Search for the cell housing the specified text and yield its [X, Y] center coordinate. 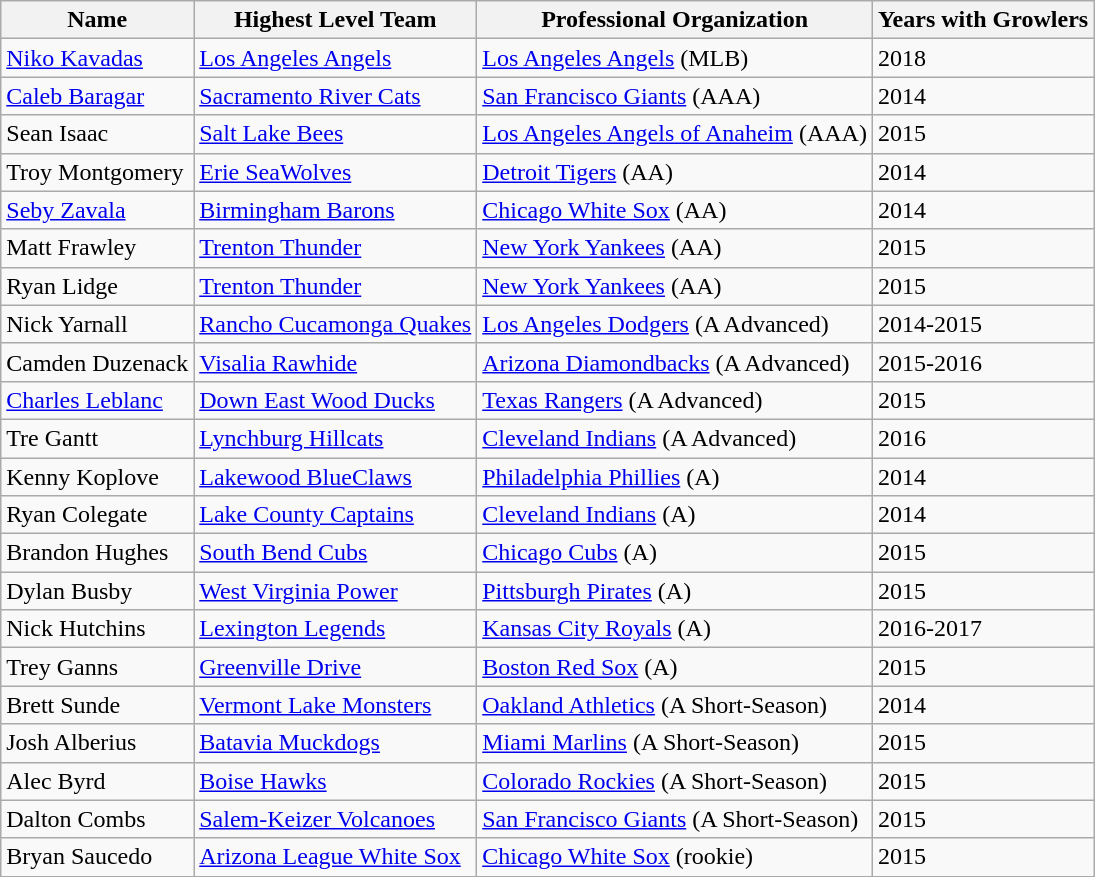
Greenville Drive [336, 667]
Batavia Muckdogs [336, 743]
Cleveland Indians (A Advanced) [675, 438]
Boise Hawks [336, 781]
Vermont Lake Monsters [336, 705]
Dalton Combs [98, 819]
Miami Marlins (A Short-Season) [675, 743]
Caleb Baragar [98, 96]
2018 [982, 58]
Alec Byrd [98, 781]
Los Angeles Angels (MLB) [675, 58]
Oakland Athletics (A Short-Season) [675, 705]
Lexington Legends [336, 629]
Chicago White Sox (rookie) [675, 857]
Erie SeaWolves [336, 172]
Seby Zavala [98, 210]
Kansas City Royals (A) [675, 629]
Los Angeles Angels [336, 58]
Name [98, 20]
Highest Level Team [336, 20]
Chicago White Sox (AA) [675, 210]
Cleveland Indians (A) [675, 515]
Years with Growlers [982, 20]
West Virginia Power [336, 591]
2015-2016 [982, 362]
2016-2017 [982, 629]
Nick Yarnall [98, 324]
Pittsburgh Pirates (A) [675, 591]
Lakewood BlueClaws [336, 477]
Down East Wood Ducks [336, 400]
Los Angeles Dodgers (A Advanced) [675, 324]
2016 [982, 438]
San Francisco Giants (A Short-Season) [675, 819]
Brett Sunde [98, 705]
Rancho Cucamonga Quakes [336, 324]
Tre Gantt [98, 438]
Ryan Lidge [98, 286]
Troy Montgomery [98, 172]
South Bend Cubs [336, 553]
Ryan Colegate [98, 515]
Lynchburg Hillcats [336, 438]
Arizona League White Sox [336, 857]
Texas Rangers (A Advanced) [675, 400]
Arizona Diamondbacks (A Advanced) [675, 362]
Salt Lake Bees [336, 134]
Matt Frawley [98, 248]
Trey Ganns [98, 667]
Sacramento River Cats [336, 96]
Visalia Rawhide [336, 362]
Chicago Cubs (A) [675, 553]
Nick Hutchins [98, 629]
Boston Red Sox (A) [675, 667]
Josh Alberius [98, 743]
2014-2015 [982, 324]
Lake County Captains [336, 515]
Colorado Rockies (A Short-Season) [675, 781]
Kenny Koplove [98, 477]
Brandon Hughes [98, 553]
Dylan Busby [98, 591]
Bryan Saucedo [98, 857]
Charles Leblanc [98, 400]
San Francisco Giants (AAA) [675, 96]
Professional Organization [675, 20]
Sean Isaac [98, 134]
Camden Duzenack [98, 362]
Niko Kavadas [98, 58]
Philadelphia Phillies (A) [675, 477]
Detroit Tigers (AA) [675, 172]
Birmingham Barons [336, 210]
Los Angeles Angels of Anaheim (AAA) [675, 134]
Salem-Keizer Volcanoes [336, 819]
